From the cell containing the given text, extract its center point as [x, y] coordinate. 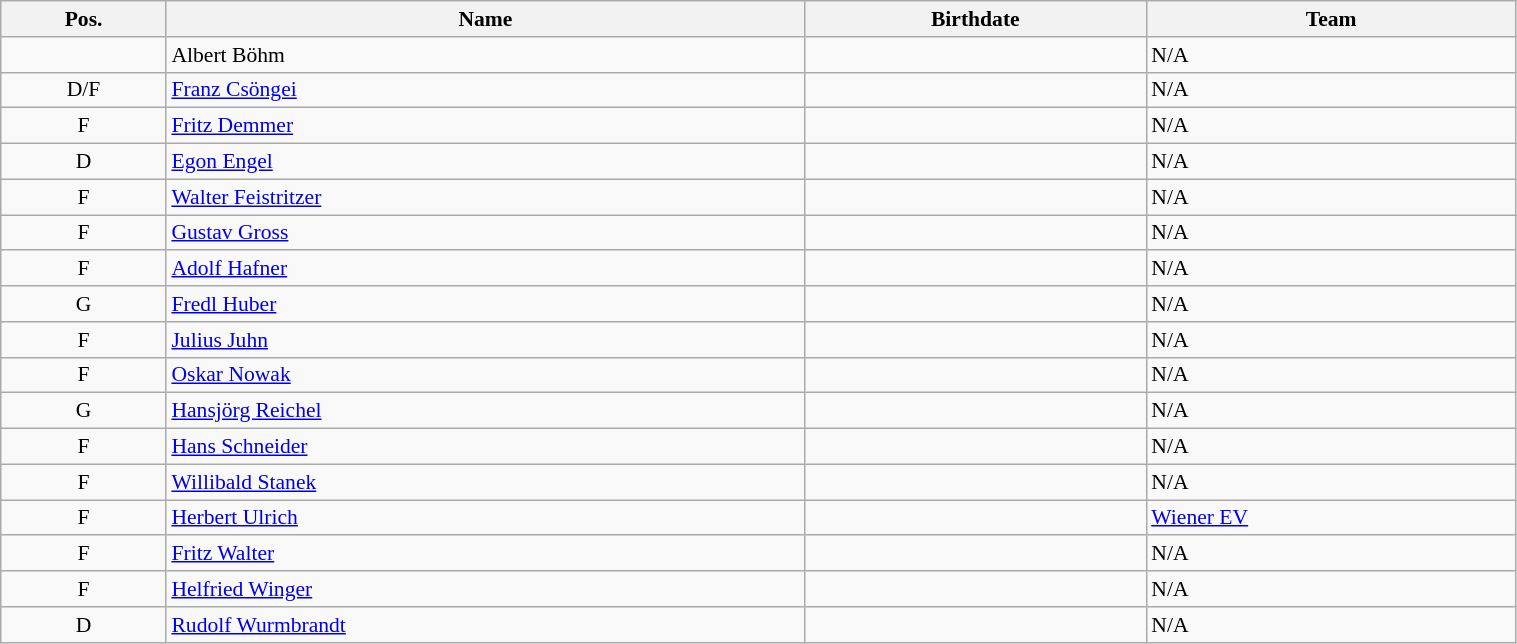
Willibald Stanek [485, 482]
Fritz Walter [485, 554]
Herbert Ulrich [485, 518]
Name [485, 19]
Wiener EV [1331, 518]
Hans Schneider [485, 447]
Egon Engel [485, 162]
Pos. [84, 19]
Helfried Winger [485, 589]
Oskar Nowak [485, 375]
Adolf Hafner [485, 269]
D/F [84, 90]
Franz Csöngei [485, 90]
Rudolf Wurmbrandt [485, 625]
Hansjörg Reichel [485, 411]
Fredl Huber [485, 304]
Birthdate [975, 19]
Julius Juhn [485, 340]
Fritz Demmer [485, 126]
Team [1331, 19]
Albert Böhm [485, 55]
Gustav Gross [485, 233]
Walter Feistritzer [485, 197]
